Scan for the cell matching the given text and deliver its (x, y) coordinate at center. 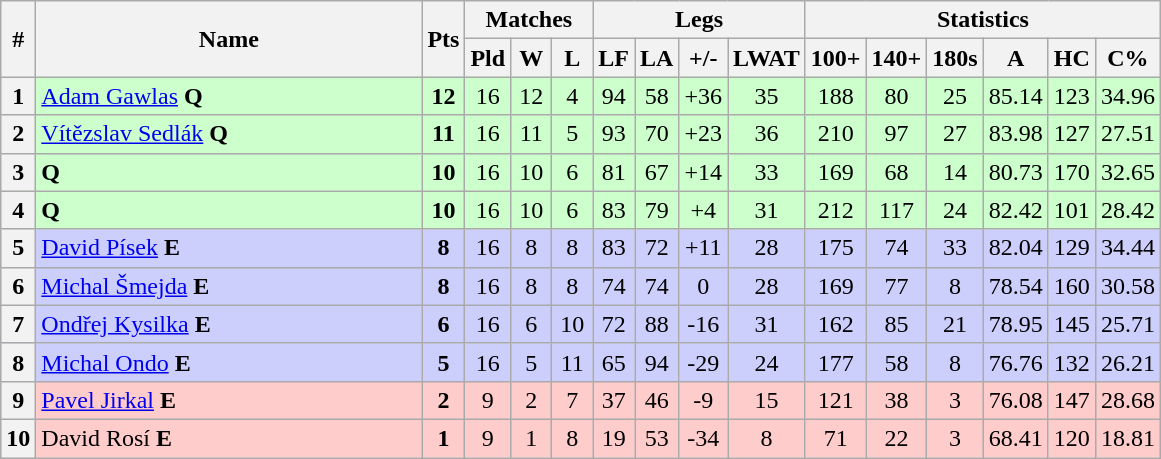
Statistics (982, 20)
# (18, 39)
117 (896, 210)
177 (836, 362)
67 (657, 172)
70 (657, 134)
80.73 (1016, 172)
14 (955, 172)
Legs (700, 20)
82.42 (1016, 210)
Matches (529, 20)
180s (955, 58)
160 (1072, 286)
38 (896, 400)
+/- (704, 58)
Ondřej Kysilka E (229, 324)
78.95 (1016, 324)
Michal Ondo E (229, 362)
83.98 (1016, 134)
Pavel Jirkal E (229, 400)
+36 (704, 96)
145 (1072, 324)
C% (1128, 58)
78.54 (1016, 286)
81 (614, 172)
85 (896, 324)
76.76 (1016, 362)
80 (896, 96)
93 (614, 134)
100+ (836, 58)
147 (1072, 400)
76.08 (1016, 400)
21 (955, 324)
27 (955, 134)
53 (657, 438)
+23 (704, 134)
35 (767, 96)
Adam Gawlas Q (229, 96)
37 (614, 400)
Michal Šmejda E (229, 286)
79 (657, 210)
162 (836, 324)
LWAT (767, 58)
22 (896, 438)
25 (955, 96)
101 (1072, 210)
18.81 (1128, 438)
David Písek E (229, 248)
David Rosí E (229, 438)
71 (836, 438)
129 (1072, 248)
175 (836, 248)
A (1016, 58)
HC (1072, 58)
15 (767, 400)
68.41 (1016, 438)
Vítězslav Sedlák Q (229, 134)
30.58 (1128, 286)
127 (1072, 134)
82.04 (1016, 248)
28.68 (1128, 400)
97 (896, 134)
132 (1072, 362)
88 (657, 324)
34.44 (1128, 248)
LA (657, 58)
Name (229, 39)
19 (614, 438)
65 (614, 362)
+4 (704, 210)
140+ (896, 58)
L (572, 58)
36 (767, 134)
34.96 (1128, 96)
32.65 (1128, 172)
77 (896, 286)
212 (836, 210)
68 (896, 172)
170 (1072, 172)
W (532, 58)
-29 (704, 362)
26.21 (1128, 362)
+14 (704, 172)
-9 (704, 400)
Pld (488, 58)
123 (1072, 96)
-16 (704, 324)
188 (836, 96)
27.51 (1128, 134)
120 (1072, 438)
LF (614, 58)
0 (704, 286)
25.71 (1128, 324)
85.14 (1016, 96)
+11 (704, 248)
46 (657, 400)
210 (836, 134)
-34 (704, 438)
121 (836, 400)
Pts (444, 39)
28.42 (1128, 210)
